Output the (x, y) coordinate of the center of the cell containing the given text.  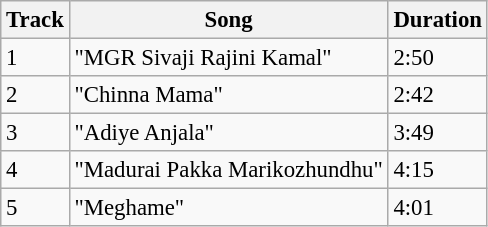
4:15 (438, 170)
5 (35, 208)
2:42 (438, 95)
"Adiye Anjala" (228, 133)
Song (228, 20)
Track (35, 20)
3:49 (438, 133)
Duration (438, 20)
"Chinna Mama" (228, 95)
1 (35, 58)
"Madurai Pakka Marikozhundhu" (228, 170)
"Meghame" (228, 208)
2 (35, 95)
2:50 (438, 58)
3 (35, 133)
4 (35, 170)
"MGR Sivaji Rajini Kamal" (228, 58)
4:01 (438, 208)
